Detect which cell encompasses the target text, then output its [x, y] center coordinate. 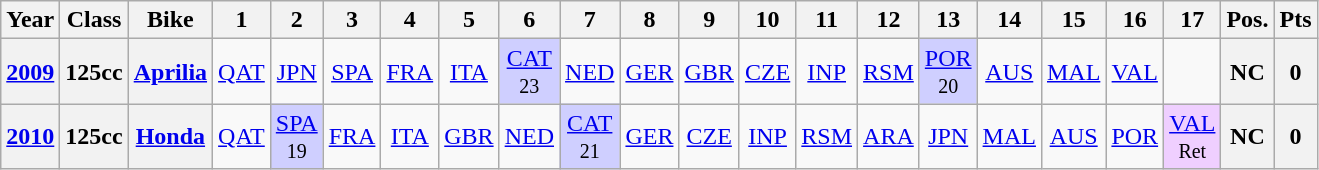
13 [948, 20]
Aprilia [170, 72]
VAL [1135, 72]
7 [590, 20]
Bike [170, 20]
11 [827, 20]
ARA [889, 136]
Year [30, 20]
Pos. [1248, 20]
Honda [170, 136]
VALRet [1192, 136]
10 [767, 20]
4 [410, 20]
15 [1073, 20]
16 [1135, 20]
17 [1192, 20]
2009 [30, 72]
Pts [1296, 20]
12 [889, 20]
POR20 [948, 72]
SPA19 [296, 136]
2 [296, 20]
8 [650, 20]
6 [529, 20]
POR [1135, 136]
SPA [352, 72]
CAT21 [590, 136]
9 [709, 20]
5 [469, 20]
3 [352, 20]
CAT23 [529, 72]
Class [94, 20]
14 [1009, 20]
2010 [30, 136]
1 [242, 20]
